Return the (X, Y) coordinate for the center point of the cell that contains the specified text.  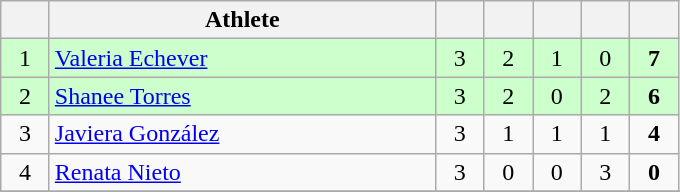
Javiera González (242, 134)
7 (654, 58)
Renata Nieto (242, 172)
Shanee Torres (242, 96)
Valeria Echever (242, 58)
Athlete (242, 20)
6 (654, 96)
